Scan for the cell matching the given text and deliver its (x, y) coordinate at center. 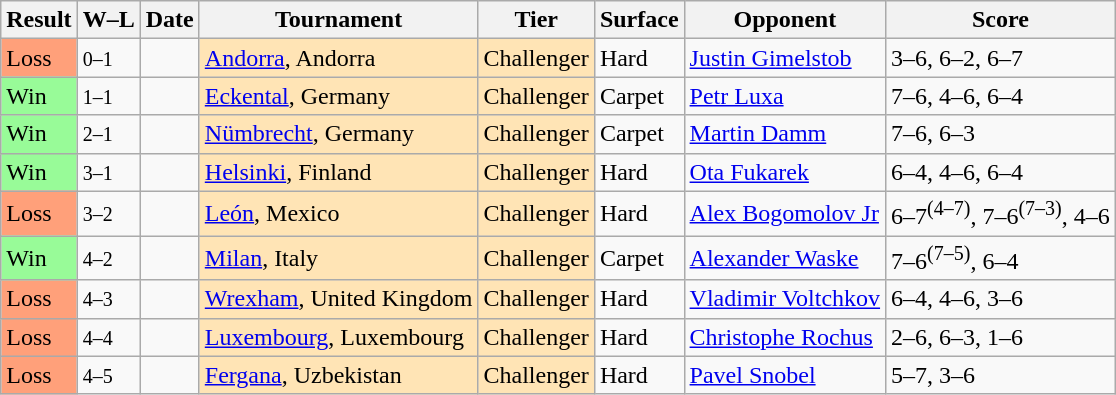
4–4 (108, 337)
6–4, 4–6, 3–6 (1001, 299)
Alexander Waske (785, 258)
Vladimir Voltchkov (785, 299)
Christophe Rochus (785, 337)
Nümbrecht, Germany (338, 134)
4–5 (108, 375)
7–6(7–5), 6–4 (1001, 258)
3–6, 6–2, 6–7 (1001, 58)
Tournament (338, 20)
Andorra, Andorra (338, 58)
2–6, 6–3, 1–6 (1001, 337)
Martin Damm (785, 134)
4–3 (108, 299)
Score (1001, 20)
7–6, 4–6, 6–4 (1001, 96)
Ota Fukarek (785, 172)
5–7, 3–6 (1001, 375)
Surface (639, 20)
Helsinki, Finland (338, 172)
Fergana, Uzbekistan (338, 375)
7–6, 6–3 (1001, 134)
0–1 (108, 58)
6–4, 4–6, 6–4 (1001, 172)
Milan, Italy (338, 258)
Luxembourg, Luxembourg (338, 337)
Opponent (785, 20)
Pavel Snobel (785, 375)
1–1 (108, 96)
Wrexham, United Kingdom (338, 299)
W–L (108, 20)
3–1 (108, 172)
Petr Luxa (785, 96)
3–2 (108, 214)
Tier (536, 20)
Alex Bogomolov Jr (785, 214)
Justin Gimelstob (785, 58)
León, Mexico (338, 214)
Eckental, Germany (338, 96)
6–7(4–7), 7–6(7–3), 4–6 (1001, 214)
Date (170, 20)
4–2 (108, 258)
2–1 (108, 134)
Result (39, 20)
